Pinpoint the cell where the given text exists, returning its [X, Y] midpoint coordinate. 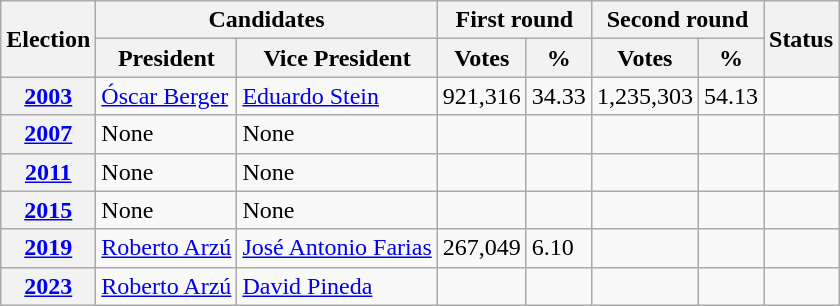
David Pineda [337, 286]
267,049 [482, 248]
President [166, 58]
Status [802, 39]
Óscar Berger [166, 96]
Candidates [266, 20]
Eduardo Stein [337, 96]
34.33 [558, 96]
54.13 [730, 96]
6.10 [558, 248]
2007 [48, 134]
2011 [48, 172]
José Antonio Farias [337, 248]
2003 [48, 96]
Vice President [337, 58]
1,235,303 [644, 96]
Second round [677, 20]
Election [48, 39]
2019 [48, 248]
2023 [48, 286]
921,316 [482, 96]
First round [514, 20]
2015 [48, 210]
